Return the (X, Y) coordinate for the center point of the cell that contains the specified text.  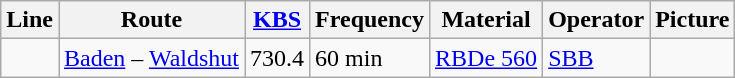
SBB (596, 58)
Line (30, 20)
KBS (278, 20)
Frequency (370, 20)
Material (486, 20)
RBDe 560 (486, 58)
Operator (596, 20)
730.4 (278, 58)
Route (151, 20)
Picture (692, 20)
60 min (370, 58)
Baden – Waldshut (151, 58)
